Capture the cell that displays the provided text and extract its [X, Y] central coordinate. 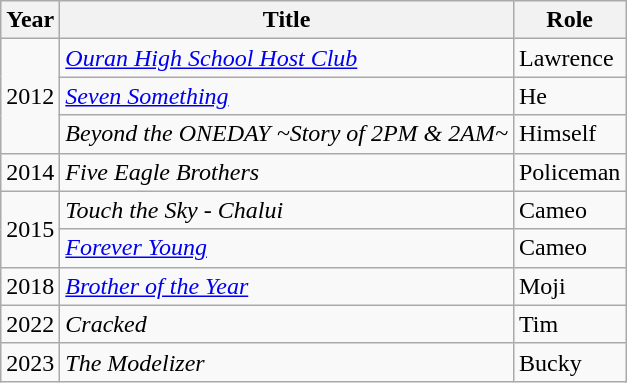
Ouran High School Host Club [287, 58]
Seven Something [287, 96]
2015 [30, 229]
Brother of the Year [287, 286]
Himself [569, 134]
Lawrence [569, 58]
The Modelizer [287, 362]
Cracked [287, 324]
Moji [569, 286]
2023 [30, 362]
Touch the Sky - Chalui [287, 210]
Forever Young [287, 248]
Year [30, 20]
Beyond the ONEDAY ~Story of 2PM & 2AM~ [287, 134]
Tim [569, 324]
He [569, 96]
2018 [30, 286]
2022 [30, 324]
Policeman [569, 172]
2012 [30, 96]
Title [287, 20]
Role [569, 20]
Bucky [569, 362]
Five Eagle Brothers [287, 172]
2014 [30, 172]
